Provide the (X, Y) coordinate of the cell's center where the given text is located.  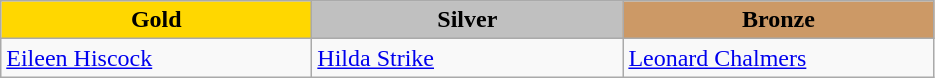
Hilda Strike (468, 58)
Silver (468, 20)
Bronze (778, 20)
Gold (156, 20)
Eileen Hiscock (156, 58)
Leonard Chalmers (778, 58)
